Locate the cell with the specified text and output its (x, y) center coordinate. 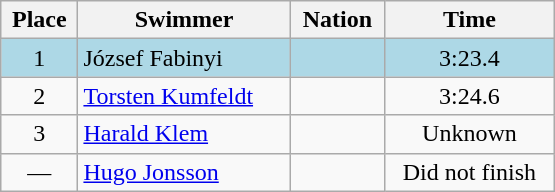
3 (40, 134)
Swimmer (184, 20)
Hugo Jonsson (184, 172)
Unknown (470, 134)
Place (40, 20)
3:24.6 (470, 96)
Nation (337, 20)
Did not finish (470, 172)
1 (40, 58)
2 (40, 96)
— (40, 172)
József Fabinyi (184, 58)
Time (470, 20)
3:23.4 (470, 58)
Torsten Kumfeldt (184, 96)
Harald Klem (184, 134)
